Extract the [X, Y] coordinate from the center of the cell holding the provided text.  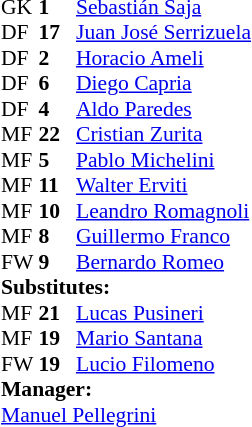
21 [57, 313]
Horacio Ameli [164, 58]
9 [57, 262]
Juan José Serrizuela [164, 33]
8 [57, 237]
Mario Santana [164, 339]
6 [57, 83]
17 [57, 33]
Pablo Michelini [164, 160]
Cristian Zurita [164, 135]
Aldo Paredes [164, 109]
Diego Capria [164, 83]
10 [57, 211]
22 [57, 135]
Manager: [126, 389]
Leandro Romagnoli [164, 211]
11 [57, 185]
5 [57, 160]
4 [57, 109]
Guillermo Franco [164, 237]
Lucio Filomeno [164, 364]
Lucas Pusineri [164, 313]
Walter Erviti [164, 185]
2 [57, 58]
Bernardo Romeo [164, 262]
Substitutes: [126, 287]
